Determine the (x, y) coordinate at the center of the cell enclosing the given text.  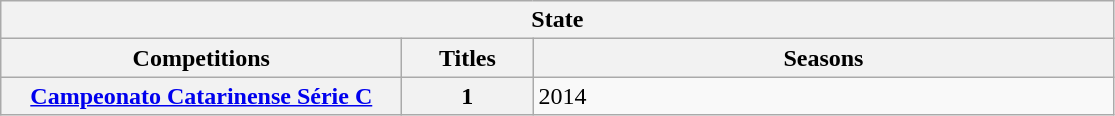
Competitions (202, 58)
Campeonato Catarinense Série C (202, 96)
1 (468, 96)
2014 (824, 96)
Titles (468, 58)
Seasons (824, 58)
State (558, 20)
